Determine the (X, Y) coordinate at the center of the cell enclosing the given text.  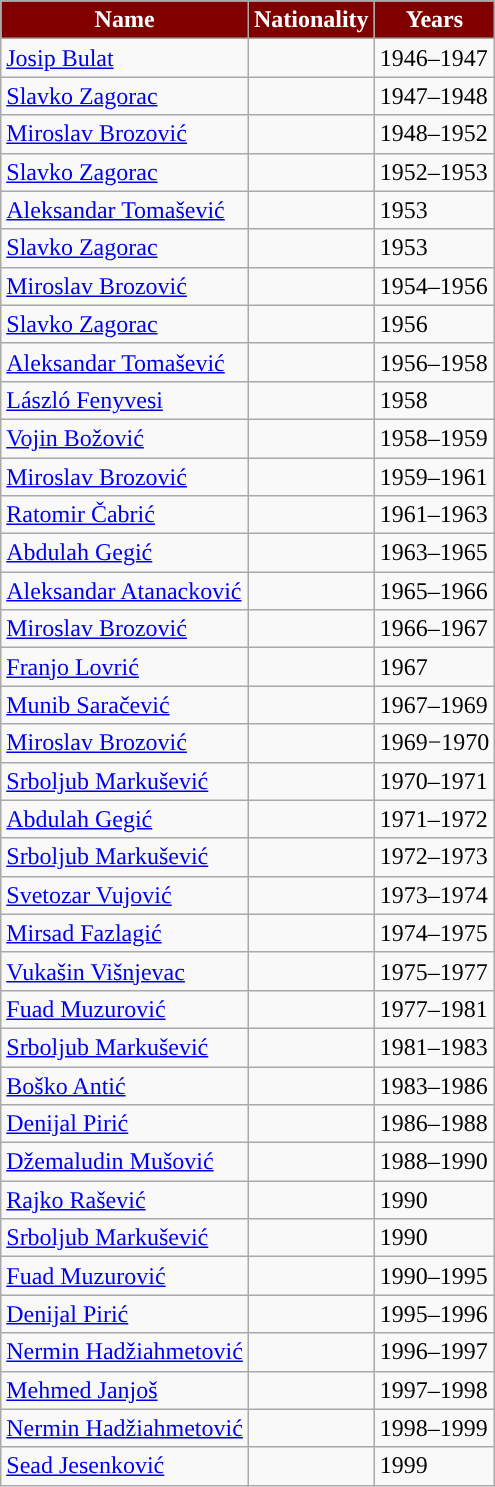
1983–1986 (434, 1085)
1973–1974 (434, 895)
1956–1958 (434, 362)
Josip Bulat (125, 58)
1998–1999 (434, 1428)
Vojin Božović (125, 438)
Svetozar Vujović (125, 895)
1995–1996 (434, 1314)
Years (434, 20)
1965–1966 (434, 591)
1981–1983 (434, 1047)
1974–1975 (434, 933)
Franjo Lovrić (125, 667)
1956 (434, 324)
1972–1973 (434, 857)
1967–1969 (434, 705)
1975–1977 (434, 971)
Rajko Rašević (125, 1200)
1947–1948 (434, 96)
1990–1995 (434, 1276)
1996–1997 (434, 1352)
László Fenyvesi (125, 400)
1958 (434, 400)
Vukašin Višnjevac (125, 971)
1961–1963 (434, 515)
1958–1959 (434, 438)
Mehmed Janjoš (125, 1390)
1970–1971 (434, 781)
Name (125, 20)
1952–1953 (434, 172)
1946–1947 (434, 58)
Munib Saračević (125, 705)
1963–1965 (434, 553)
Nationality (311, 20)
Aleksandar Atanacković (125, 591)
1959–1961 (434, 477)
Ratomir Čabrić (125, 515)
Džemaludin Mušović (125, 1162)
1966–1967 (434, 629)
Sead Jesenković (125, 1466)
1997–1998 (434, 1390)
Boško Antić (125, 1085)
1971–1972 (434, 819)
1954–1956 (434, 286)
1986–1988 (434, 1124)
1977–1981 (434, 1009)
1948–1952 (434, 134)
Mirsad Fazlagić (125, 933)
1988–1990 (434, 1162)
1967 (434, 667)
1969−1970 (434, 743)
1999 (434, 1466)
